Output the [x, y] coordinate of the center of the cell containing the given text.  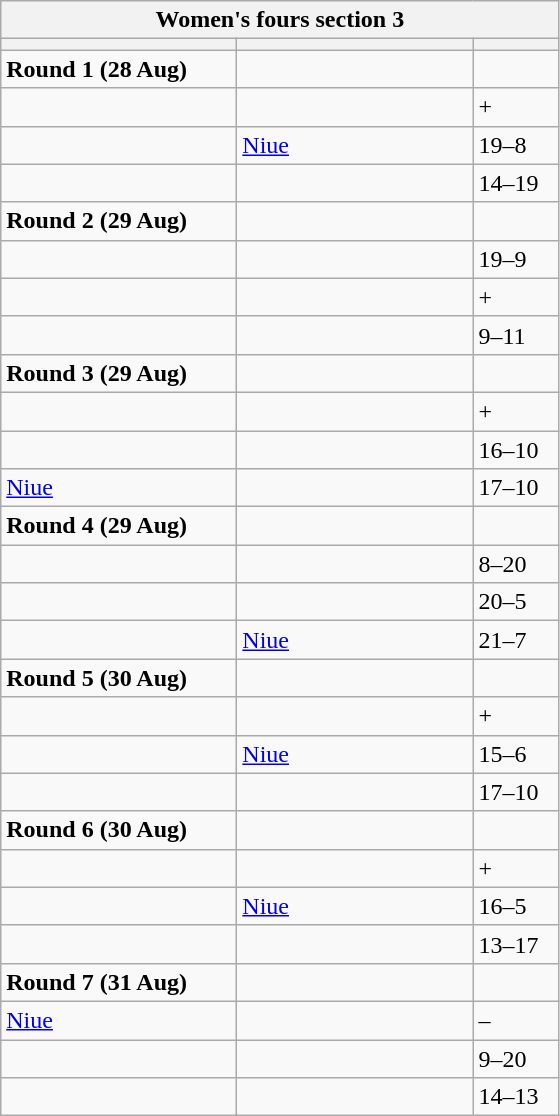
16–5 [516, 906]
Round 3 (29 Aug) [119, 373]
14–13 [516, 1097]
Round 2 (29 Aug) [119, 221]
19–9 [516, 259]
19–8 [516, 145]
Round 7 (31 Aug) [119, 982]
Round 4 (29 Aug) [119, 526]
Round 5 (30 Aug) [119, 678]
8–20 [516, 564]
Round 6 (30 Aug) [119, 830]
– [516, 1020]
9–11 [516, 335]
20–5 [516, 602]
9–20 [516, 1059]
Round 1 (28 Aug) [119, 69]
Women's fours section 3 [280, 20]
15–6 [516, 754]
14–19 [516, 183]
16–10 [516, 449]
21–7 [516, 640]
13–17 [516, 944]
